Identify which cell holds the provided text, then report its (x, y) central coordinate. 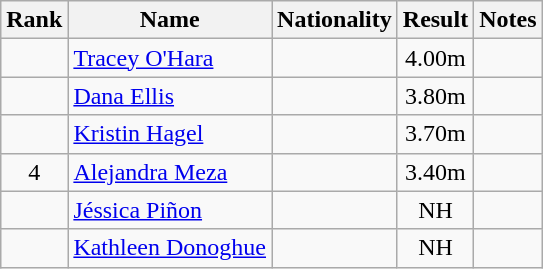
Kristin Hagel (170, 134)
4.00m (435, 58)
Rank (34, 20)
Tracey O'Hara (170, 58)
Nationality (335, 20)
Jéssica Piñon (170, 210)
Alejandra Meza (170, 172)
Dana Ellis (170, 96)
3.80m (435, 96)
Kathleen Donoghue (170, 248)
3.70m (435, 134)
3.40m (435, 172)
Name (170, 20)
Result (435, 20)
Notes (508, 20)
4 (34, 172)
